For the text-containing cell, return its midpoint in [x, y] coordinate format. 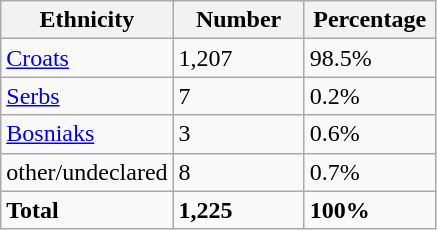
Croats [87, 58]
Ethnicity [87, 20]
3 [238, 134]
8 [238, 172]
Total [87, 210]
other/undeclared [87, 172]
0.7% [370, 172]
1,225 [238, 210]
98.5% [370, 58]
Bosniaks [87, 134]
Serbs [87, 96]
Percentage [370, 20]
0.2% [370, 96]
100% [370, 210]
Number [238, 20]
1,207 [238, 58]
0.6% [370, 134]
7 [238, 96]
